Extract the (X, Y) coordinate from the center of the cell holding the provided text.  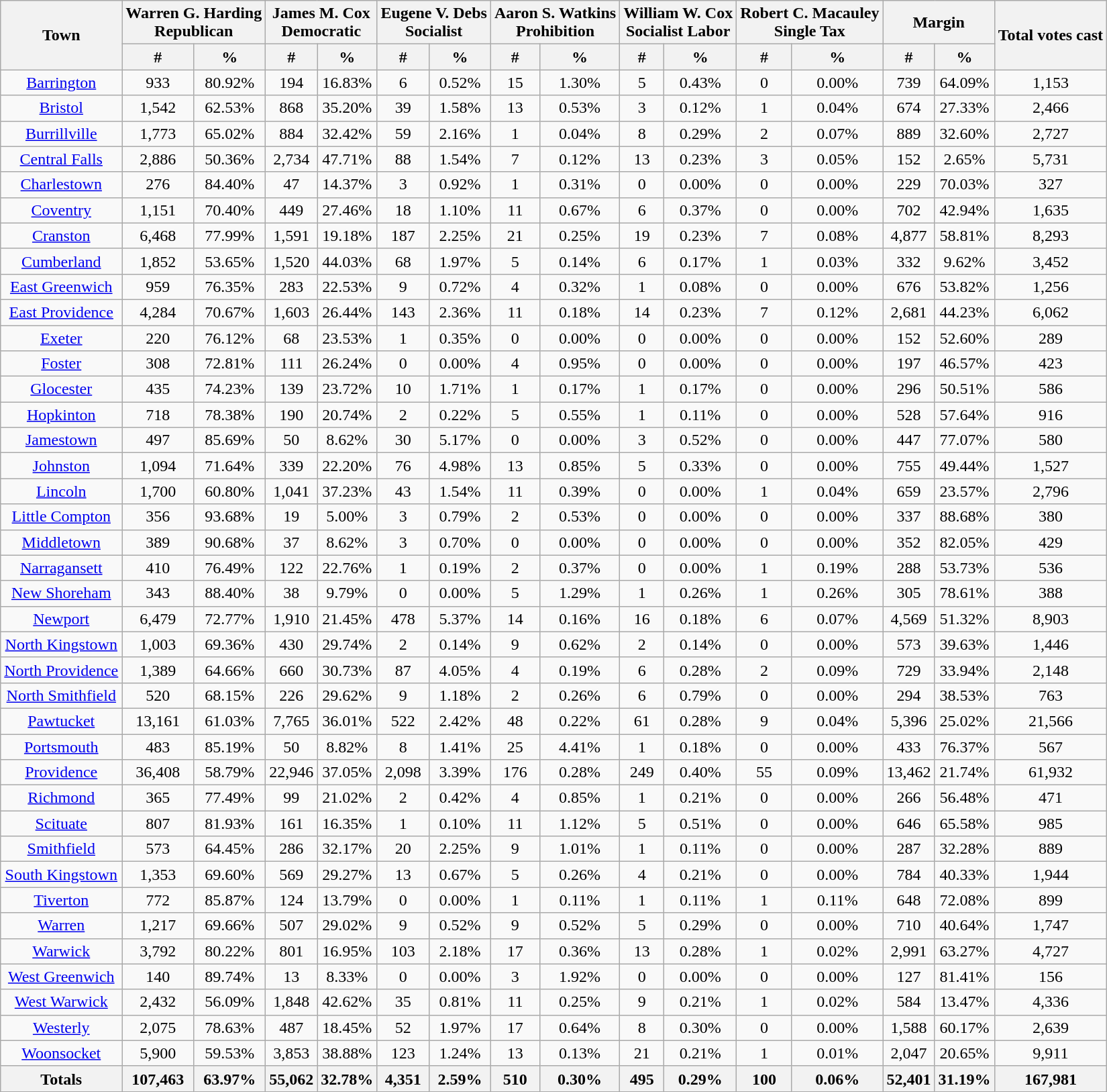
West Warwick (62, 1002)
Robert C. MacauleySingle Tax (810, 23)
Cumberland (62, 261)
1,389 (158, 670)
West Greenwich (62, 977)
718 (158, 415)
1,635 (1051, 210)
167,981 (1051, 1079)
1.01% (580, 849)
50.36% (229, 159)
48 (515, 721)
884 (291, 134)
388 (1051, 593)
15 (515, 83)
0.62% (580, 644)
22.20% (348, 466)
6,062 (1051, 312)
56.48% (965, 798)
59 (403, 134)
1,603 (291, 312)
63.97% (229, 1079)
710 (908, 926)
7,765 (291, 721)
32.60% (965, 134)
772 (158, 900)
Hopkinton (62, 415)
44.23% (965, 312)
5.17% (460, 440)
88.68% (965, 517)
1,353 (158, 875)
22,946 (291, 773)
343 (158, 593)
520 (158, 695)
124 (291, 900)
18.45% (348, 1028)
Charlestown (62, 185)
1.92% (580, 977)
1,520 (291, 261)
139 (291, 389)
1.41% (460, 747)
64.09% (965, 83)
1,700 (158, 491)
99 (291, 798)
43 (403, 491)
Little Compton (62, 517)
47 (291, 185)
122 (291, 568)
1,852 (158, 261)
Eugene V. DebsSocialist (434, 23)
0.70% (460, 542)
286 (291, 849)
32.78% (348, 1079)
389 (158, 542)
30.73% (348, 670)
8.82% (348, 747)
2,075 (158, 1028)
13.47% (965, 1002)
Aaron S. WatkinsProhibition (555, 23)
32.42% (348, 134)
68.15% (229, 695)
Central Falls (62, 159)
60.17% (965, 1028)
Warwick (62, 951)
702 (908, 210)
0.81% (460, 1002)
Warren (62, 926)
2.59% (460, 1079)
13.79% (348, 900)
23.57% (965, 491)
76.49% (229, 568)
37.23% (348, 491)
69.60% (229, 875)
0.31% (580, 185)
567 (1051, 747)
60.80% (229, 491)
2,991 (908, 951)
39 (403, 108)
763 (1051, 695)
2,148 (1051, 670)
433 (908, 747)
76.37% (965, 747)
497 (158, 440)
2,047 (908, 1053)
76.35% (229, 287)
0.51% (700, 824)
410 (158, 568)
4.05% (460, 670)
1,588 (908, 1028)
933 (158, 83)
9.62% (965, 261)
39.63% (965, 644)
1,153 (1051, 83)
77.07% (965, 440)
80.92% (229, 83)
276 (158, 185)
430 (291, 644)
0.55% (580, 415)
32.28% (965, 849)
4,569 (908, 619)
Foster (62, 364)
57.64% (965, 415)
78.63% (229, 1028)
27.33% (965, 108)
308 (158, 364)
1,446 (1051, 644)
801 (291, 951)
4.41% (580, 747)
Pawtucket (62, 721)
1,256 (1051, 287)
478 (403, 619)
483 (158, 747)
Margin (939, 23)
27.46% (348, 210)
6,468 (158, 236)
0.72% (460, 287)
0.32% (580, 287)
20.74% (348, 415)
61.03% (229, 721)
220 (158, 338)
3,853 (291, 1053)
42.94% (965, 210)
52 (403, 1028)
140 (158, 977)
580 (1051, 440)
21.45% (348, 619)
47.71% (348, 159)
Total votes cast (1051, 35)
71.64% (229, 466)
1.29% (580, 593)
Glocester (62, 389)
63.27% (965, 951)
287 (908, 849)
143 (403, 312)
510 (515, 1079)
13,161 (158, 721)
72.81% (229, 364)
435 (158, 389)
249 (642, 773)
Scituate (62, 824)
1,041 (291, 491)
0.05% (837, 159)
Cranston (62, 236)
65.02% (229, 134)
1,910 (291, 619)
Exeter (62, 338)
229 (908, 185)
84.40% (229, 185)
660 (291, 670)
69.36% (229, 644)
65.58% (965, 824)
194 (291, 83)
16.95% (348, 951)
2.36% (460, 312)
30 (403, 440)
10 (403, 389)
32.17% (348, 849)
2.16% (460, 134)
35 (403, 1002)
1.24% (460, 1053)
2.42% (460, 721)
327 (1051, 185)
676 (908, 287)
40.33% (965, 875)
495 (642, 1079)
21.02% (348, 798)
38.53% (965, 695)
Providence (62, 773)
0.01% (837, 1053)
3,792 (158, 951)
29.74% (348, 644)
Woonsocket (62, 1053)
739 (908, 83)
2,466 (1051, 108)
288 (908, 568)
0.03% (837, 261)
3,452 (1051, 261)
1,944 (1051, 875)
31.19% (965, 1079)
0.06% (837, 1079)
22.53% (348, 287)
0.13% (580, 1053)
Smithfield (62, 849)
1.10% (460, 210)
4,877 (908, 236)
Newport (62, 619)
2,886 (158, 159)
16.35% (348, 824)
58.79% (229, 773)
332 (908, 261)
42.62% (348, 1002)
21,566 (1051, 721)
88 (403, 159)
586 (1051, 389)
49.44% (965, 466)
1,003 (158, 644)
8,293 (1051, 236)
19.18% (348, 236)
899 (1051, 900)
0.42% (460, 798)
985 (1051, 824)
190 (291, 415)
38 (291, 593)
569 (291, 875)
Middletown (62, 542)
36,408 (158, 773)
674 (908, 108)
29.62% (348, 695)
648 (908, 900)
Portsmouth (62, 747)
62.53% (229, 108)
5,900 (158, 1053)
70.40% (229, 210)
1,094 (158, 466)
36.01% (348, 721)
Bristol (62, 108)
20.65% (965, 1053)
Totals (62, 1079)
72.08% (965, 900)
1,591 (291, 236)
46.57% (965, 364)
2,734 (291, 159)
487 (291, 1028)
13,462 (908, 773)
58.81% (965, 236)
1.71% (460, 389)
2,796 (1051, 491)
9.79% (348, 593)
29.02% (348, 926)
0.92% (460, 185)
88.40% (229, 593)
111 (291, 364)
380 (1051, 517)
0.36% (580, 951)
23.72% (348, 389)
38.88% (348, 1053)
8.33% (348, 977)
107,463 (158, 1079)
1,773 (158, 134)
197 (908, 364)
156 (1051, 977)
Jamestown (62, 440)
Lincoln (62, 491)
North Smithfield (62, 695)
80.22% (229, 951)
1,527 (1051, 466)
1.12% (580, 824)
305 (908, 593)
53.82% (965, 287)
37 (291, 542)
55 (765, 773)
8,903 (1051, 619)
1,217 (158, 926)
0.39% (580, 491)
89.74% (229, 977)
40.64% (965, 926)
64.66% (229, 670)
Johnston (62, 466)
35.20% (348, 108)
339 (291, 466)
North Kingstown (62, 644)
423 (1051, 364)
55,062 (291, 1079)
85.69% (229, 440)
1.30% (580, 83)
23.53% (348, 338)
2,727 (1051, 134)
Tiverton (62, 900)
25 (515, 747)
Warren G. HardingRepublican (194, 23)
429 (1051, 542)
1,747 (1051, 926)
2,681 (908, 312)
729 (908, 670)
53.73% (965, 568)
283 (291, 287)
50.51% (965, 389)
25.02% (965, 721)
16 (642, 619)
127 (908, 977)
5,731 (1051, 159)
0.33% (700, 466)
100 (765, 1079)
87 (403, 670)
James M. CoxDemocratic (321, 23)
61,932 (1051, 773)
103 (403, 951)
296 (908, 389)
52.60% (965, 338)
1.58% (460, 108)
78.38% (229, 415)
North Providence (62, 670)
East Greenwich (62, 287)
78.61% (965, 593)
294 (908, 695)
26.24% (348, 364)
Barrington (62, 83)
1,848 (291, 1002)
0.10% (460, 824)
21.74% (965, 773)
29.27% (348, 875)
76.12% (229, 338)
72.77% (229, 619)
161 (291, 824)
584 (908, 1002)
59.53% (229, 1053)
26.44% (348, 312)
807 (158, 824)
69.66% (229, 926)
6,479 (158, 619)
4,336 (1051, 1002)
226 (291, 695)
Burrillville (62, 134)
646 (908, 824)
85.87% (229, 900)
61 (642, 721)
4.98% (460, 466)
56.09% (229, 1002)
5.00% (348, 517)
20 (403, 849)
William W. CoxSocialist Labor (678, 23)
81.41% (965, 977)
93.68% (229, 517)
2.18% (460, 951)
4,727 (1051, 951)
85.19% (229, 747)
1,542 (158, 108)
70.67% (229, 312)
916 (1051, 415)
77.49% (229, 798)
51.32% (965, 619)
959 (158, 287)
447 (908, 440)
0.64% (580, 1028)
2,432 (158, 1002)
507 (291, 926)
Town (62, 35)
74.23% (229, 389)
South Kingstown (62, 875)
5.37% (460, 619)
0.40% (700, 773)
East Providence (62, 312)
1.18% (460, 695)
0.35% (460, 338)
528 (908, 415)
0.16% (580, 619)
5,396 (908, 721)
Westerly (62, 1028)
784 (908, 875)
0.95% (580, 364)
64.45% (229, 849)
Coventry (62, 210)
22.76% (348, 568)
44.03% (348, 261)
352 (908, 542)
14.37% (348, 185)
0.43% (700, 83)
522 (403, 721)
471 (1051, 798)
70.03% (965, 185)
33.94% (965, 670)
37.05% (348, 773)
76 (403, 466)
Narragansett (62, 568)
2,098 (403, 773)
289 (1051, 338)
2,639 (1051, 1028)
755 (908, 466)
365 (158, 798)
659 (908, 491)
16.83% (348, 83)
2.65% (965, 159)
77.99% (229, 236)
4,351 (403, 1079)
266 (908, 798)
337 (908, 517)
3.39% (460, 773)
176 (515, 773)
82.05% (965, 542)
81.93% (229, 824)
187 (403, 236)
536 (1051, 568)
449 (291, 210)
1,151 (158, 210)
9,911 (1051, 1053)
123 (403, 1053)
Richmond (62, 798)
4,284 (158, 312)
868 (291, 108)
18 (403, 210)
53.65% (229, 261)
New Shoreham (62, 593)
356 (158, 517)
52,401 (908, 1079)
90.68% (229, 542)
